Identify which cell holds the provided text, then report its (X, Y) central coordinate. 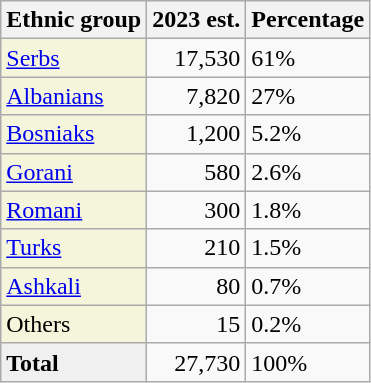
Total (74, 362)
27% (308, 96)
0.2% (308, 324)
Percentage (308, 20)
Romani (74, 210)
300 (196, 210)
210 (196, 248)
Albanians (74, 96)
Turks (74, 248)
15 (196, 324)
1,200 (196, 134)
2.6% (308, 172)
0.7% (308, 286)
5.2% (308, 134)
100% (308, 362)
Others (74, 324)
Ethnic group (74, 20)
Ashkali (74, 286)
27,730 (196, 362)
80 (196, 286)
580 (196, 172)
61% (308, 58)
Bosniaks (74, 134)
1.8% (308, 210)
1.5% (308, 248)
Serbs (74, 58)
2023 est. (196, 20)
7,820 (196, 96)
Gorani (74, 172)
17,530 (196, 58)
